Return (X, Y) of the center of cell containing provided text 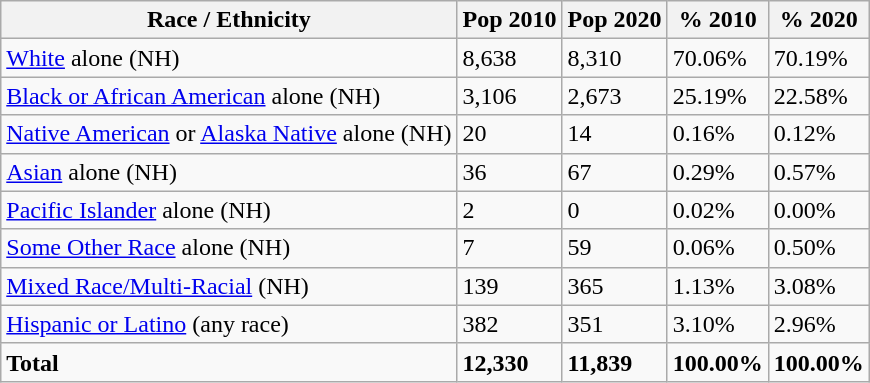
1.13% (718, 286)
0.50% (818, 248)
351 (614, 324)
14 (614, 134)
White alone (NH) (229, 58)
3.10% (718, 324)
139 (510, 286)
8,638 (510, 58)
365 (614, 286)
3,106 (510, 96)
59 (614, 248)
25.19% (718, 96)
67 (614, 172)
Mixed Race/Multi-Racial (NH) (229, 286)
2.96% (818, 324)
8,310 (614, 58)
Hispanic or Latino (any race) (229, 324)
3.08% (818, 286)
% 2020 (818, 20)
0.29% (718, 172)
0.00% (818, 210)
70.19% (818, 58)
0.12% (818, 134)
7 (510, 248)
0.16% (718, 134)
Black or African American alone (NH) (229, 96)
0.57% (818, 172)
2 (510, 210)
0.06% (718, 248)
Pop 2010 (510, 20)
22.58% (818, 96)
Total (229, 362)
382 (510, 324)
Some Other Race alone (NH) (229, 248)
70.06% (718, 58)
% 2010 (718, 20)
0.02% (718, 210)
20 (510, 134)
Pop 2020 (614, 20)
0 (614, 210)
36 (510, 172)
Native American or Alaska Native alone (NH) (229, 134)
Pacific Islander alone (NH) (229, 210)
11,839 (614, 362)
2,673 (614, 96)
Asian alone (NH) (229, 172)
Race / Ethnicity (229, 20)
12,330 (510, 362)
